Output the (X, Y) coordinate of the center of the cell containing the given text.  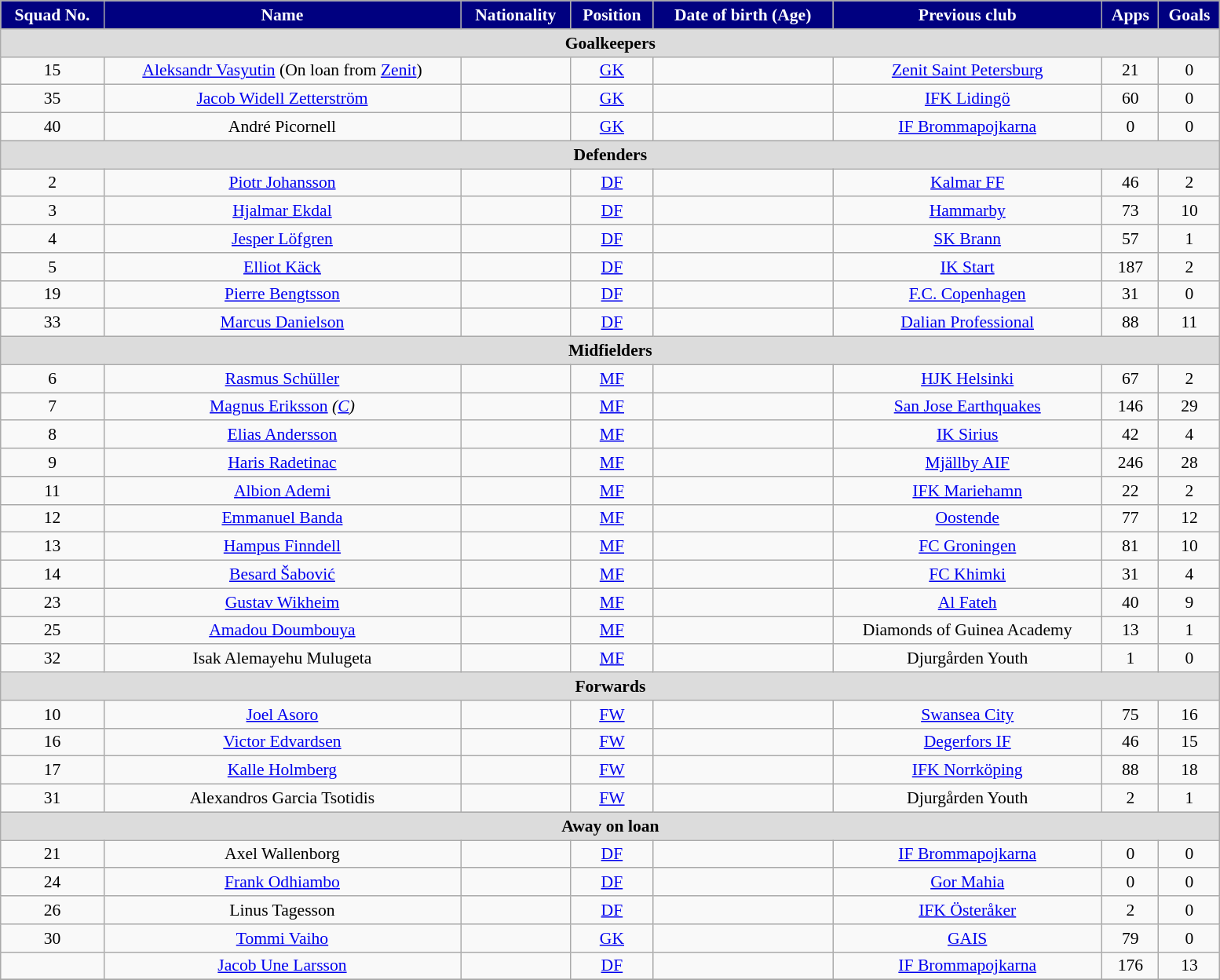
73 (1131, 211)
30 (53, 938)
Away on loan (611, 826)
Rasmus Schüller (282, 378)
6 (53, 378)
HJK Helsinki (967, 378)
Gor Mahia (967, 883)
Marcus Danielson (282, 323)
Forwards (611, 686)
F.C. Copenhagen (967, 294)
Zenit Saint Petersburg (967, 71)
Victor Edvardsen (282, 742)
FC Groningen (967, 547)
19 (53, 294)
IFK Lidingö (967, 99)
67 (1131, 378)
81 (1131, 547)
IFK Norrköping (967, 770)
26 (53, 910)
IK Sirius (967, 435)
Apps (1131, 15)
Besard Šabović (282, 575)
Aleksandr Vasyutin (On loan from Zenit) (282, 71)
Jacob Widell Zetterström (282, 99)
Oostende (967, 518)
FC Khimki (967, 575)
Goals (1189, 15)
60 (1131, 99)
75 (1131, 715)
Kalle Holmberg (282, 770)
146 (1131, 407)
Alexandros Garcia Tsotidis (282, 799)
79 (1131, 938)
25 (53, 631)
Tommi Vaiho (282, 938)
SK Brann (967, 239)
Dalian Professional (967, 323)
Kalmar FF (967, 183)
Midfielders (611, 351)
Magnus Eriksson (C) (282, 407)
Jacob Une Larsson (282, 966)
Piotr Johansson (282, 183)
3 (53, 211)
Squad No. (53, 15)
57 (1131, 239)
29 (1189, 407)
Gustav Wikheim (282, 602)
28 (1189, 463)
Diamonds of Guinea Academy (967, 631)
5 (53, 267)
Linus Tagesson (282, 910)
Al Fateh (967, 602)
14 (53, 575)
GAIS (967, 938)
Goalkeepers (611, 43)
176 (1131, 966)
Mjällby AIF (967, 463)
Amadou Doumbouya (282, 631)
Elliot Käck (282, 267)
35 (53, 99)
77 (1131, 518)
Degerfors IF (967, 742)
San Jose Earthquakes (967, 407)
Albion Ademi (282, 491)
187 (1131, 267)
IFK Mariehamn (967, 491)
Defenders (611, 155)
Hjalmar Ekdal (282, 211)
Emmanuel Banda (282, 518)
Position (612, 15)
Frank Odhiambo (282, 883)
Hampus Finndell (282, 547)
246 (1131, 463)
Nationality (516, 15)
Elias Andersson (282, 435)
17 (53, 770)
32 (53, 659)
IFK Österåker (967, 910)
IK Start (967, 267)
33 (53, 323)
Pierre Bengtsson (282, 294)
22 (1131, 491)
Isak Alemayehu Mulugeta (282, 659)
Swansea City (967, 715)
Hammarby (967, 211)
Previous club (967, 15)
Axel Wallenborg (282, 854)
18 (1189, 770)
23 (53, 602)
8 (53, 435)
24 (53, 883)
Haris Radetinac (282, 463)
7 (53, 407)
Joel Asoro (282, 715)
André Picornell (282, 127)
Jesper Löfgren (282, 239)
Name (282, 15)
Date of birth (Age) (743, 15)
42 (1131, 435)
